Scan for the cell matching the given text and deliver its (x, y) coordinate at center. 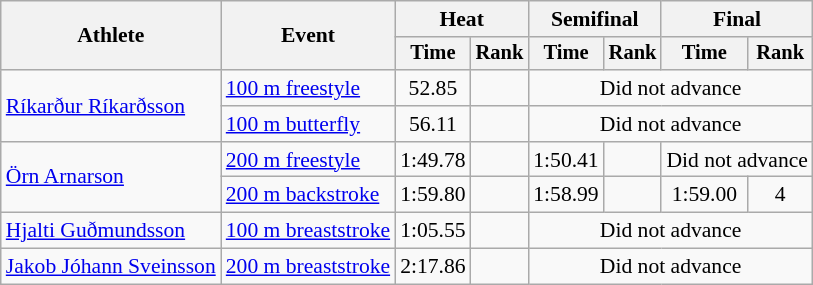
1:58.99 (566, 195)
100 m freestyle (308, 88)
52.85 (432, 88)
100 m breaststroke (308, 231)
56.11 (432, 124)
Athlete (111, 36)
2:17.86 (432, 267)
Örn Arnarson (111, 178)
1:50.41 (566, 160)
200 m breaststroke (308, 267)
1:49.78 (432, 160)
Final (737, 19)
100 m butterfly (308, 124)
Ríkarður Ríkarðsson (111, 106)
Hjalti Guðmundsson (111, 231)
1:05.55 (432, 231)
4 (780, 195)
1:59.00 (704, 195)
200 m backstroke (308, 195)
1:59.80 (432, 195)
Semifinal (594, 19)
Event (308, 36)
Heat (462, 19)
200 m freestyle (308, 160)
Jakob Jóhann Sveinsson (111, 267)
